Output the (X, Y) coordinate of the center of the cell containing the given text.  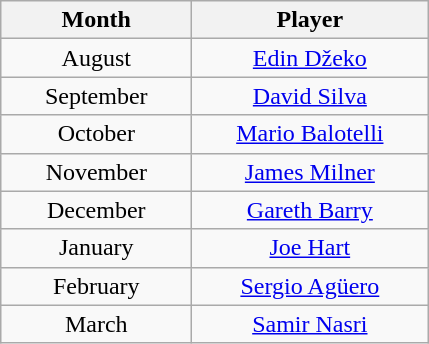
Joe Hart (310, 248)
August (96, 58)
James Milner (310, 172)
February (96, 286)
Player (310, 20)
November (96, 172)
Edin Džeko (310, 58)
Sergio Agüero (310, 286)
Month (96, 20)
Samir Nasri (310, 324)
December (96, 210)
Mario Balotelli (310, 134)
Gareth Barry (310, 210)
March (96, 324)
October (96, 134)
January (96, 248)
September (96, 96)
David Silva (310, 96)
